Identify which cell holds the provided text, then report its [X, Y] central coordinate. 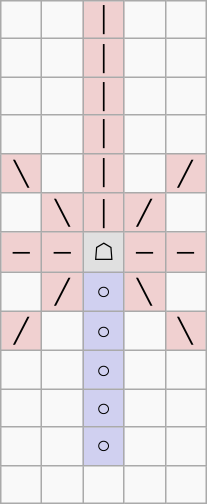
☖ [104, 252]
